Extract the (X, Y) coordinate from the center of the cell holding the provided text.  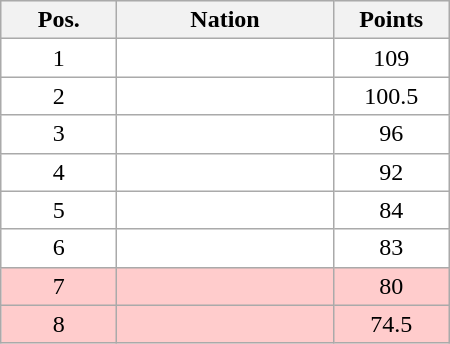
5 (59, 210)
100.5 (391, 96)
6 (59, 248)
7 (59, 286)
8 (59, 324)
Nation (225, 20)
96 (391, 134)
84 (391, 210)
83 (391, 248)
1 (59, 58)
74.5 (391, 324)
109 (391, 58)
2 (59, 96)
92 (391, 172)
4 (59, 172)
80 (391, 286)
Pos. (59, 20)
3 (59, 134)
Points (391, 20)
